Scan for the cell matching the given text and deliver its (x, y) coordinate at center. 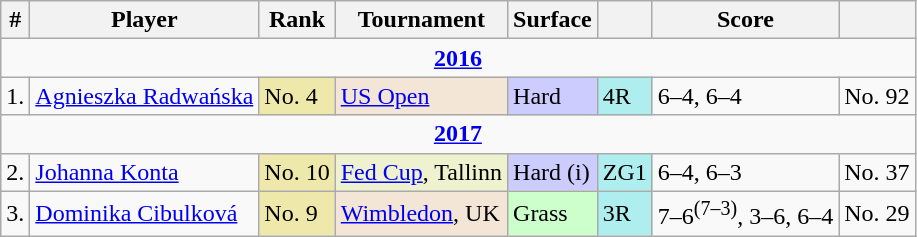
Agnieszka Radwańska (144, 96)
No. 92 (877, 96)
# (16, 20)
No. 4 (297, 96)
ZG1 (624, 172)
Hard (i) (553, 172)
No. 10 (297, 172)
2016 (458, 58)
Surface (553, 20)
3. (16, 214)
3R (624, 214)
2017 (458, 134)
Johanna Konta (144, 172)
Rank (297, 20)
4R (624, 96)
No. 37 (877, 172)
Wimbledon, UK (421, 214)
US Open (421, 96)
7–6(7–3), 3–6, 6–4 (745, 214)
Player (144, 20)
Score (745, 20)
1. (16, 96)
6–4, 6–4 (745, 96)
Tournament (421, 20)
Hard (553, 96)
Grass (553, 214)
Dominika Cibulková (144, 214)
2. (16, 172)
No. 9 (297, 214)
6–4, 6–3 (745, 172)
Fed Cup, Tallinn (421, 172)
No. 29 (877, 214)
